Determine the (x, y) coordinate at the center of the cell enclosing the given text.  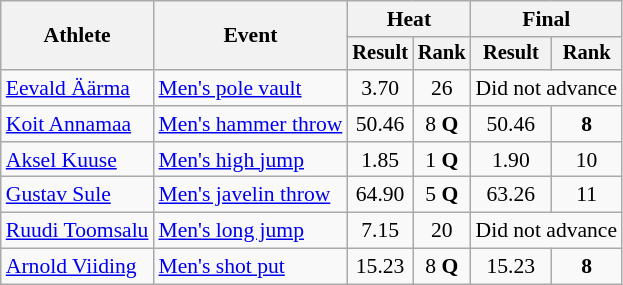
3.70 (380, 88)
10 (586, 160)
Event (250, 36)
1.85 (380, 160)
26 (442, 88)
Ruudi Toomsalu (78, 231)
1.90 (510, 160)
Men's hammer throw (250, 124)
Eevald Äärma (78, 88)
Arnold Viiding (78, 267)
64.90 (380, 195)
Gustav Sule (78, 195)
Aksel Kuuse (78, 160)
20 (442, 231)
5 Q (442, 195)
63.26 (510, 195)
Men's pole vault (250, 88)
11 (586, 195)
Men's javelin throw (250, 195)
Men's shot put (250, 267)
Koit Annamaa (78, 124)
1 Q (442, 160)
Heat (408, 19)
Men's long jump (250, 231)
Final (546, 19)
Men's high jump (250, 160)
7.15 (380, 231)
Athlete (78, 36)
